Determine the [X, Y] coordinate at the center of the cell enclosing the given text.  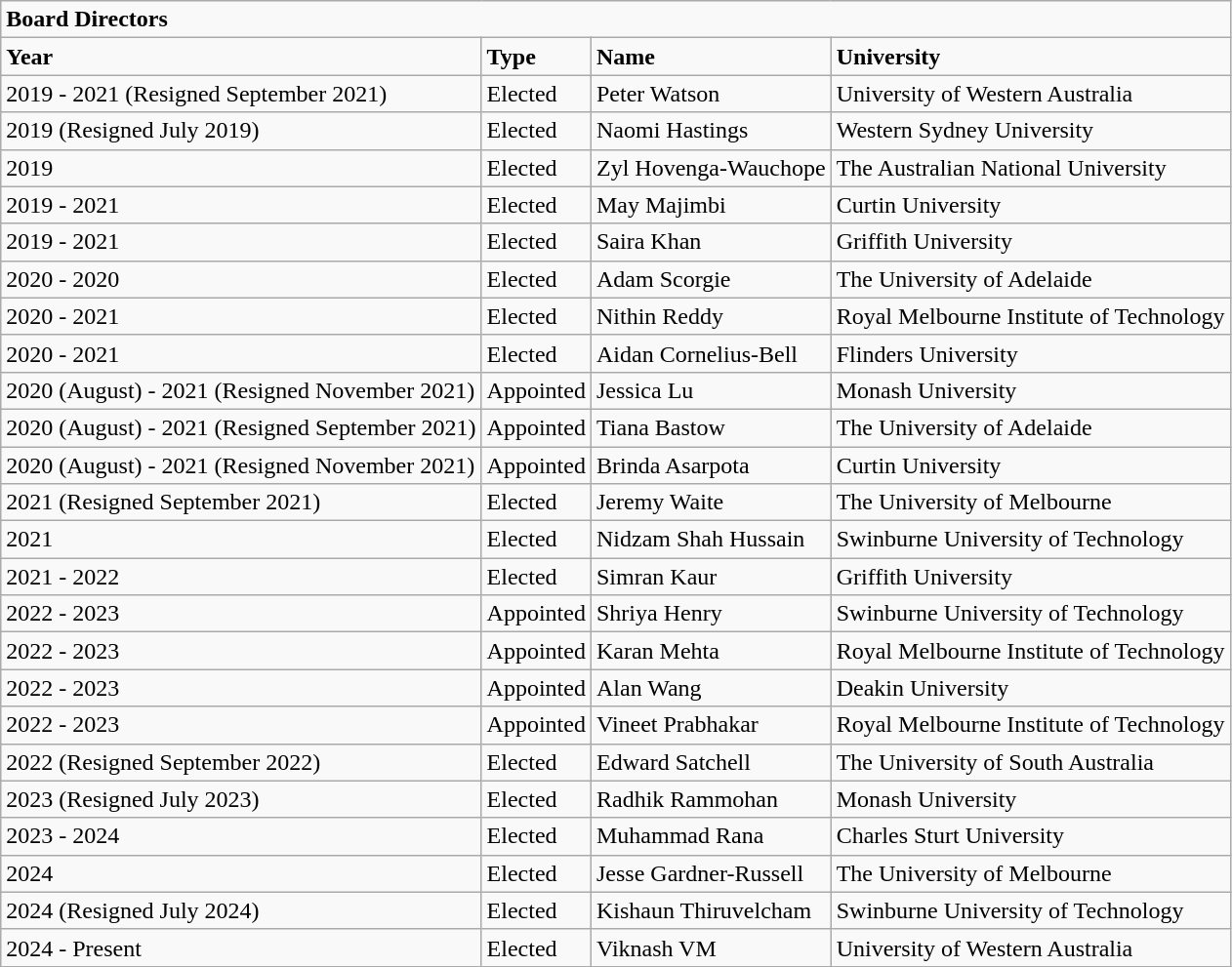
2021 (Resigned September 2021) [241, 503]
The University of South Australia [1031, 762]
Nidzam Shah Hussain [711, 540]
2021 - 2022 [241, 577]
Jeremy Waite [711, 503]
2019 (Resigned July 2019) [241, 131]
2024 (Resigned July 2024) [241, 910]
2024 - Present [241, 947]
Tiana Bastow [711, 427]
Jessica Lu [711, 390]
Nithin Reddy [711, 316]
University [1031, 57]
Jesse Gardner-Russell [711, 873]
Name [711, 57]
Peter Watson [711, 94]
2023 (Resigned July 2023) [241, 799]
May Majimbi [711, 205]
Aidan Cornelius-Bell [711, 353]
Kishaun Thiruvelcham [711, 910]
Flinders University [1031, 353]
Year [241, 57]
Karan Mehta [711, 651]
2024 [241, 873]
Vineet Prabhakar [711, 725]
Saira Khan [711, 242]
Western Sydney University [1031, 131]
Type [536, 57]
2022 (Resigned September 2022) [241, 762]
2019 [241, 168]
Deakin University [1031, 688]
Simran Kaur [711, 577]
2020 (August) - 2021 (Resigned September 2021) [241, 427]
2020 - 2020 [241, 279]
Edward Satchell [711, 762]
Viknash VM [711, 947]
2023 - 2024 [241, 836]
Naomi Hastings [711, 131]
Charles Sturt University [1031, 836]
Muhammad Rana [711, 836]
Brinda Asarpota [711, 465]
2019 - 2021 (Resigned September 2021) [241, 94]
The Australian National University [1031, 168]
Zyl Hovenga-Wauchope [711, 168]
Adam Scorgie [711, 279]
2021 [241, 540]
Shriya Henry [711, 614]
Alan Wang [711, 688]
Board Directors [615, 20]
Radhik Rammohan [711, 799]
